For the text-containing cell, return its midpoint in [X, Y] coordinate format. 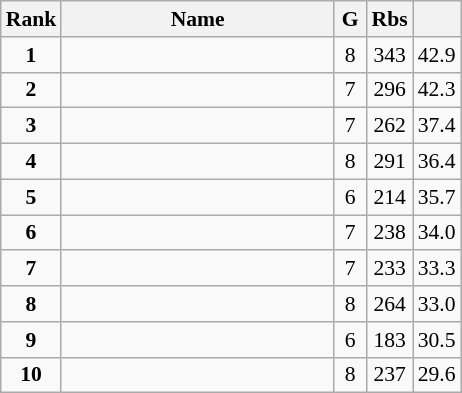
34.0 [437, 233]
9 [32, 340]
291 [390, 162]
35.7 [437, 197]
36.4 [437, 162]
G [350, 19]
10 [32, 375]
262 [390, 126]
30.5 [437, 340]
3 [32, 126]
264 [390, 304]
343 [390, 55]
1 [32, 55]
37.4 [437, 126]
183 [390, 340]
5 [32, 197]
296 [390, 90]
4 [32, 162]
238 [390, 233]
233 [390, 269]
Rank [32, 19]
29.6 [437, 375]
33.3 [437, 269]
33.0 [437, 304]
Name [198, 19]
42.9 [437, 55]
237 [390, 375]
42.3 [437, 90]
Rbs [390, 19]
2 [32, 90]
214 [390, 197]
